Output the [X, Y] coordinate of the center of the cell containing the given text.  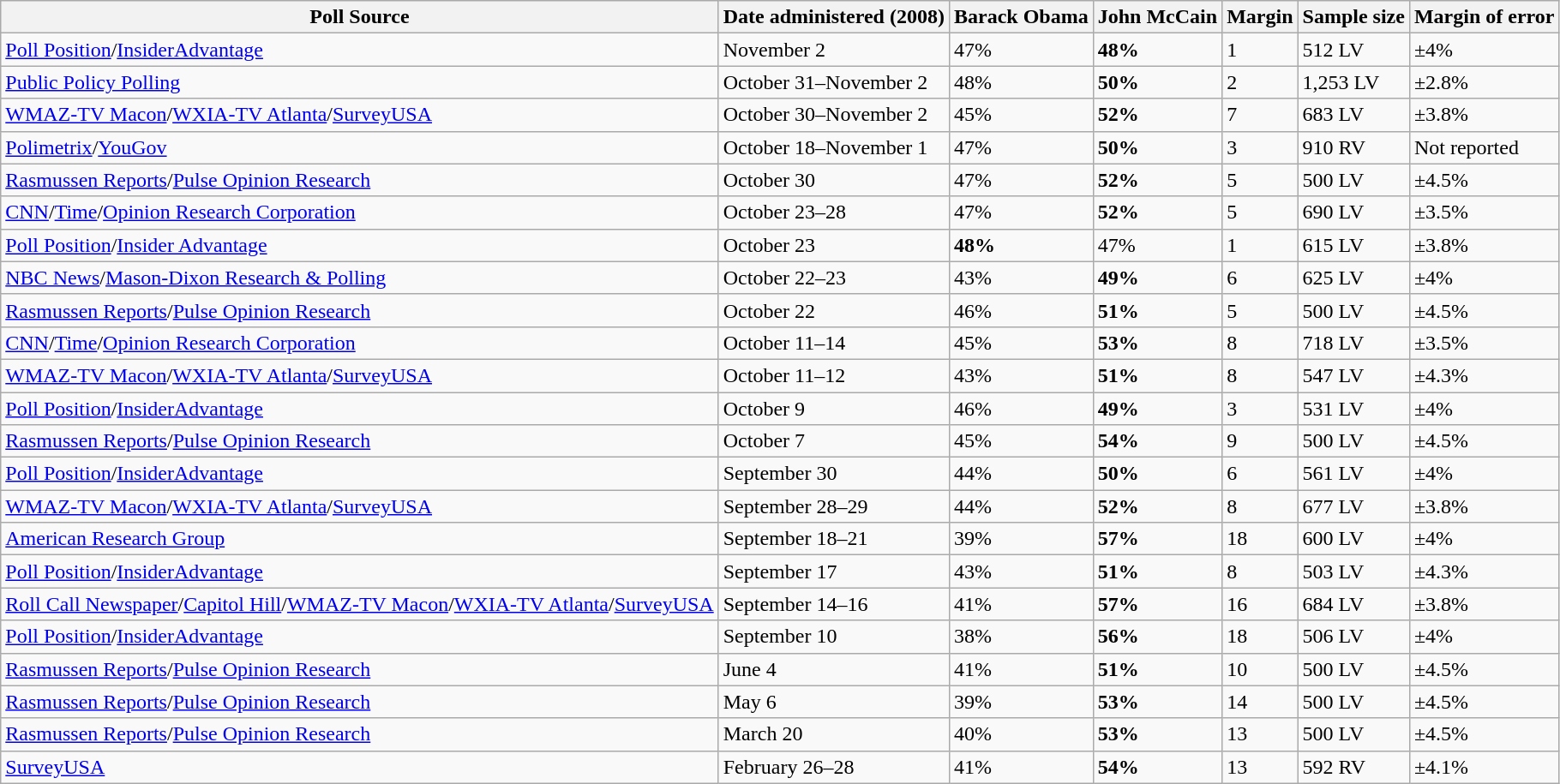
600 LV [1353, 539]
615 LV [1353, 245]
10 [1260, 669]
±4.1% [1485, 767]
Poll Source [360, 17]
September 17 [833, 572]
503 LV [1353, 572]
September 18–21 [833, 539]
547 LV [1353, 375]
561 LV [1353, 474]
May 6 [833, 702]
September 30 [833, 474]
September 28–29 [833, 506]
October 23–28 [833, 212]
Sample size [1353, 17]
Margin [1260, 17]
November 2 [833, 50]
October 22 [833, 310]
Public Policy Polling [360, 82]
October 7 [833, 441]
Poll Position/Insider Advantage [360, 245]
October 22–23 [833, 278]
592 RV [1353, 767]
910 RV [1353, 147]
9 [1260, 441]
683 LV [1353, 115]
February 26–28 [833, 767]
June 4 [833, 669]
Polimetrix/YouGov [360, 147]
506 LV [1353, 637]
October 11–14 [833, 343]
2 [1260, 82]
NBC News/Mason-Dixon Research & Polling [360, 278]
625 LV [1353, 278]
1,253 LV [1353, 82]
512 LV [1353, 50]
Not reported [1485, 147]
Date administered (2008) [833, 17]
American Research Group [360, 539]
16 [1260, 604]
718 LV [1353, 343]
October 30 [833, 180]
38% [1021, 637]
690 LV [1353, 212]
684 LV [1353, 604]
John McCain [1157, 17]
14 [1260, 702]
SurveyUSA [360, 767]
Roll Call Newspaper/Capitol Hill/WMAZ-TV Macon/WXIA-TV Atlanta/SurveyUSA [360, 604]
October 11–12 [833, 375]
40% [1021, 734]
Margin of error [1485, 17]
7 [1260, 115]
531 LV [1353, 409]
Barack Obama [1021, 17]
September 10 [833, 637]
October 30–November 2 [833, 115]
±2.8% [1485, 82]
October 23 [833, 245]
October 9 [833, 409]
October 31–November 2 [833, 82]
677 LV [1353, 506]
October 18–November 1 [833, 147]
March 20 [833, 734]
56% [1157, 637]
September 14–16 [833, 604]
